Return the (X, Y) coordinate for the center point of the cell that contains the specified text.  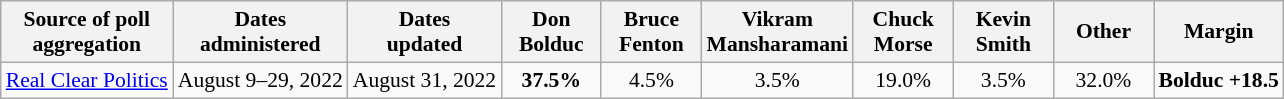
August 9–29, 2022 (260, 80)
VikramMansharamani (777, 32)
Datesadministered (260, 32)
Real Clear Politics (87, 80)
Bolduc +18.5 (1219, 80)
August 31, 2022 (424, 80)
Margin (1219, 32)
KevinSmith (1003, 32)
BruceFenton (651, 32)
4.5% (651, 80)
DonBolduc (551, 32)
ChuckMorse (903, 32)
37.5% (551, 80)
19.0% (903, 80)
Source of pollaggregation (87, 32)
32.0% (1103, 80)
Other (1103, 32)
Datesupdated (424, 32)
